Search for the cell housing the specified text and yield its (X, Y) center coordinate. 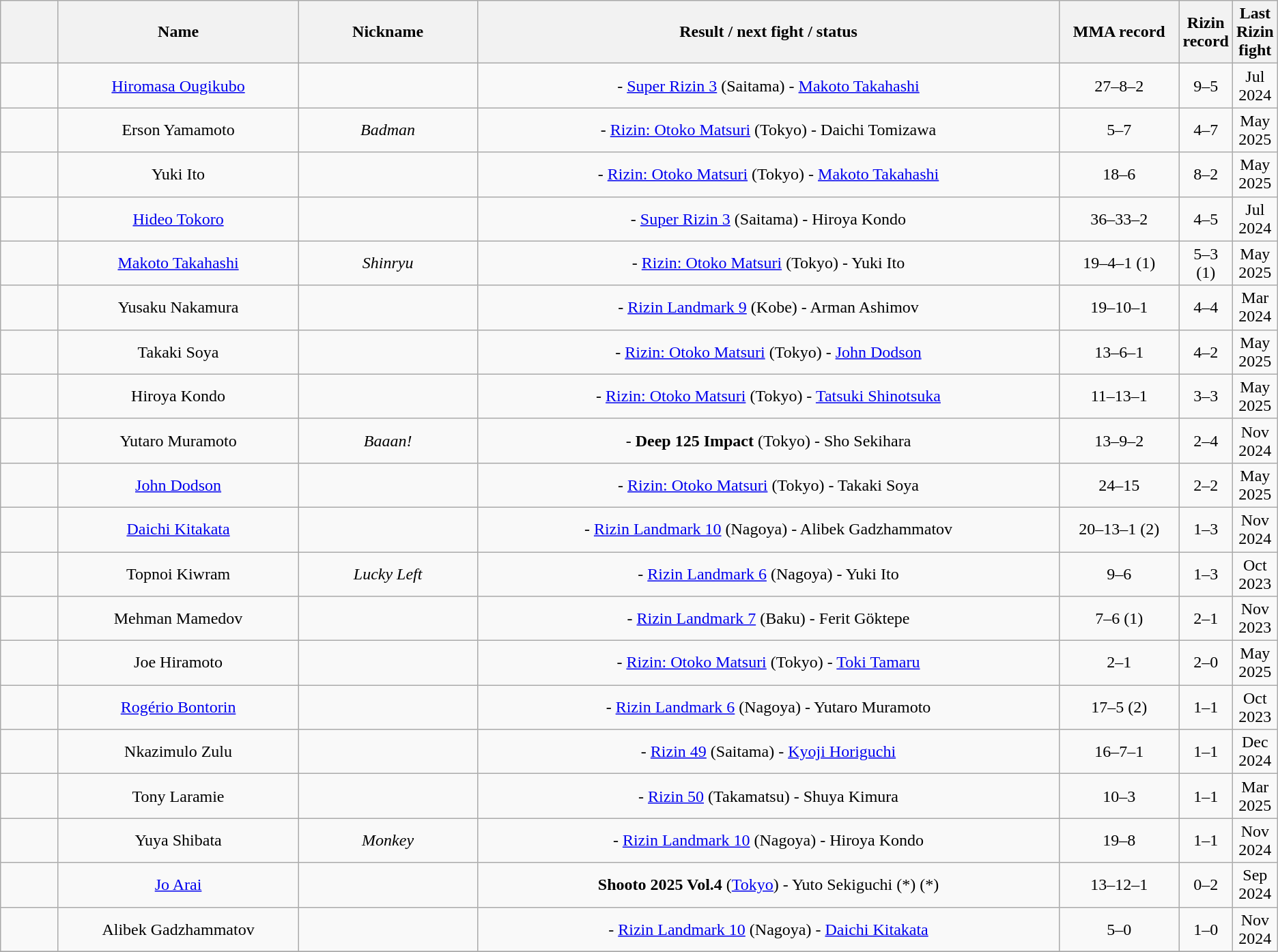
Nkazimulo Zulu (177, 752)
24–15 (1120, 485)
Hideo Tokoro (177, 218)
Mar 2025 (1255, 796)
- Rizin Landmark 10 (Nagoya) - Daichi Kitakata (768, 929)
Yusaku Nakamura (177, 307)
Rizin record (1206, 32)
Rogério Bontorin (177, 707)
Baaan! (388, 441)
Alibek Gadzhammatov (177, 929)
5–3 (1) (1206, 263)
- Rizin: Otoko Matsuri (Tokyo) - John Dodson (768, 352)
- Rizin 49 (Saitama) - Kyoji Horiguchi (768, 752)
4–2 (1206, 352)
5–7 (1120, 130)
Topnoi Kiwram (177, 573)
20–13–1 (2) (1120, 530)
Hiromasa Ougikubo (177, 86)
Yuki Ito (177, 175)
4–4 (1206, 307)
Shooto 2025 Vol.4 (Tokyo) - Yuto Sekiguchi (*) (*) (768, 884)
Monkey (388, 841)
Lucky Left (388, 573)
9–6 (1120, 573)
7–6 (1) (1120, 618)
- Deep 125 Impact (Tokyo) - Sho Sekihara (768, 441)
36–33–2 (1120, 218)
- Rizin: Otoko Matsuri (Tokyo) - Daichi Tomizawa (768, 130)
Yutaro Muramoto (177, 441)
Mehman Mamedov (177, 618)
- Rizin: Otoko Matsuri (Tokyo) - Yuki Ito (768, 263)
0–2 (1206, 884)
16–7–1 (1120, 752)
10–3 (1120, 796)
Nickname (388, 32)
Erson Yamamoto (177, 130)
11–13–1 (1120, 396)
13–12–1 (1120, 884)
Jo Arai (177, 884)
Last Rizin fight (1255, 32)
Tony Laramie (177, 796)
- Rizin Landmark 6 (Nagoya) - Yuki Ito (768, 573)
13–6–1 (1120, 352)
9–5 (1206, 86)
Hiroya Kondo (177, 396)
Name (177, 32)
13–9–2 (1120, 441)
2–2 (1206, 485)
- Rizin Landmark 9 (Kobe) - Arman Ashimov (768, 307)
John Dodson (177, 485)
Joe Hiramoto (177, 663)
18–6 (1120, 175)
Nov 2023 (1255, 618)
Shinryu (388, 263)
- Rizin: Otoko Matsuri (Tokyo) - Tatsuki Shinotsuka (768, 396)
2–0 (1206, 663)
- Rizin: Otoko Matsuri (Tokyo) - Takaki Soya (768, 485)
5–0 (1120, 929)
- Rizin Landmark 7 (Baku) - Ferit Göktepe (768, 618)
27–8–2 (1120, 86)
Takaki Soya (177, 352)
Dec 2024 (1255, 752)
Makoto Takahashi (177, 263)
- Rizin 50 (Takamatsu) - Shuya Kimura (768, 796)
3–3 (1206, 396)
19–10–1 (1120, 307)
- Rizin: Otoko Matsuri (Tokyo) - Makoto Takahashi (768, 175)
19–8 (1120, 841)
4–7 (1206, 130)
- Rizin Landmark 10 (Nagoya) - Alibek Gadzhammatov (768, 530)
MMA record (1120, 32)
4–5 (1206, 218)
- Rizin: Otoko Matsuri (Tokyo) - Toki Tamaru (768, 663)
8–2 (1206, 175)
- Rizin Landmark 10 (Nagoya) - Hiroya Kondo (768, 841)
Mar 2024 (1255, 307)
Sep 2024 (1255, 884)
Result / next fight / status (768, 32)
Badman (388, 130)
2–4 (1206, 441)
Daichi Kitakata (177, 530)
17–5 (2) (1120, 707)
Yuya Shibata (177, 841)
1–0 (1206, 929)
- Super Rizin 3 (Saitama) - Makoto Takahashi (768, 86)
- Super Rizin 3 (Saitama) - Hiroya Kondo (768, 218)
19–4–1 (1) (1120, 263)
- Rizin Landmark 6 (Nagoya) - Yutaro Muramoto (768, 707)
